Return the (x, y) coordinate for the center point of the cell that contains the specified text.  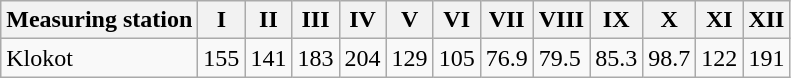
191 (766, 58)
I (222, 20)
105 (456, 58)
122 (720, 58)
76.9 (506, 58)
III (316, 20)
204 (362, 58)
Klokot (100, 58)
141 (268, 58)
98.7 (670, 58)
85.3 (616, 58)
VI (456, 20)
IV (362, 20)
155 (222, 58)
IX (616, 20)
Measuring station (100, 20)
XII (766, 20)
129 (410, 58)
X (670, 20)
XI (720, 20)
183 (316, 58)
79.5 (561, 58)
II (268, 20)
V (410, 20)
VII (506, 20)
VIII (561, 20)
